Extract the [x, y] coordinate from the center of the cell holding the provided text.  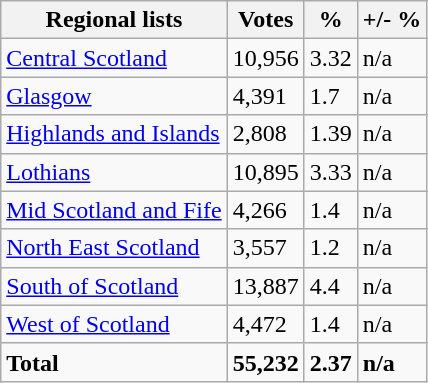
3,557 [266, 248]
4,472 [266, 324]
13,887 [266, 286]
2.37 [330, 362]
10,956 [266, 58]
Glasgow [114, 96]
Votes [266, 20]
+/- % [392, 20]
Lothians [114, 172]
4,266 [266, 210]
Highlands and Islands [114, 134]
55,232 [266, 362]
South of Scotland [114, 286]
2,808 [266, 134]
Regional lists [114, 20]
North East Scotland [114, 248]
1.7 [330, 96]
Central Scotland [114, 58]
3.32 [330, 58]
4.4 [330, 286]
Total [114, 362]
% [330, 20]
West of Scotland [114, 324]
10,895 [266, 172]
Mid Scotland and Fife [114, 210]
1.2 [330, 248]
3.33 [330, 172]
4,391 [266, 96]
1.39 [330, 134]
